Determine the (X, Y) coordinate at the center of the cell enclosing the given text.  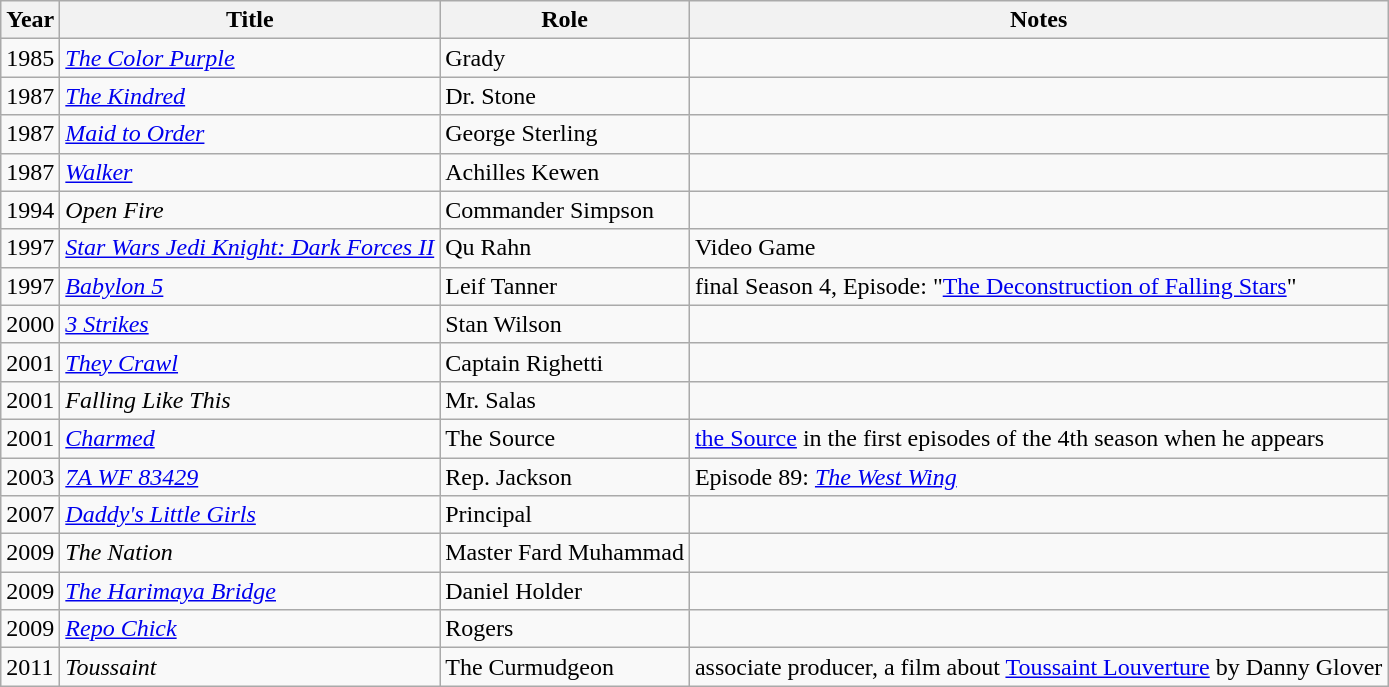
Video Game (1038, 248)
2011 (30, 667)
Qu Rahn (565, 248)
The Color Purple (250, 58)
associate producer, a film about Toussaint Louverture by Danny Glover (1038, 667)
Episode 89: The West Wing (1038, 477)
The Kindred (250, 96)
Title (250, 20)
Charmed (250, 438)
the Source in the first episodes of the 4th season when he appears (1038, 438)
Mr. Salas (565, 400)
2000 (30, 324)
Maid to Order (250, 134)
Grady (565, 58)
Toussaint (250, 667)
Leif Tanner (565, 286)
Achilles Kewen (565, 172)
Rogers (565, 629)
1985 (30, 58)
Year (30, 20)
Rep. Jackson (565, 477)
Stan Wilson (565, 324)
2003 (30, 477)
Daniel Holder (565, 591)
Role (565, 20)
final Season 4, Episode: "The Deconstruction of Falling Stars" (1038, 286)
Open Fire (250, 210)
Captain Righetti (565, 362)
2007 (30, 515)
7A WF 83429 (250, 477)
Falling Like This (250, 400)
Master Fard Muhammad (565, 553)
Commander Simpson (565, 210)
1994 (30, 210)
Repo Chick (250, 629)
George Sterling (565, 134)
The Harimaya Bridge (250, 591)
3 Strikes (250, 324)
Walker (250, 172)
The Source (565, 438)
Babylon 5 (250, 286)
Notes (1038, 20)
The Nation (250, 553)
Daddy's Little Girls (250, 515)
Dr. Stone (565, 96)
Principal (565, 515)
The Curmudgeon (565, 667)
Star Wars Jedi Knight: Dark Forces II (250, 248)
They Crawl (250, 362)
